Scan for the cell matching the given text and deliver its (X, Y) coordinate at center. 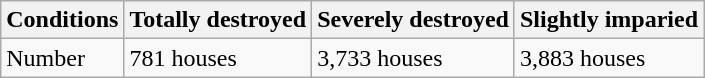
781 houses (218, 58)
Number (62, 58)
3,883 houses (608, 58)
Totally destroyed (218, 20)
Conditions (62, 20)
Severely destroyed (414, 20)
Slightly imparied (608, 20)
3,733 houses (414, 58)
